Capture the cell that displays the provided text and extract its [x, y] central coordinate. 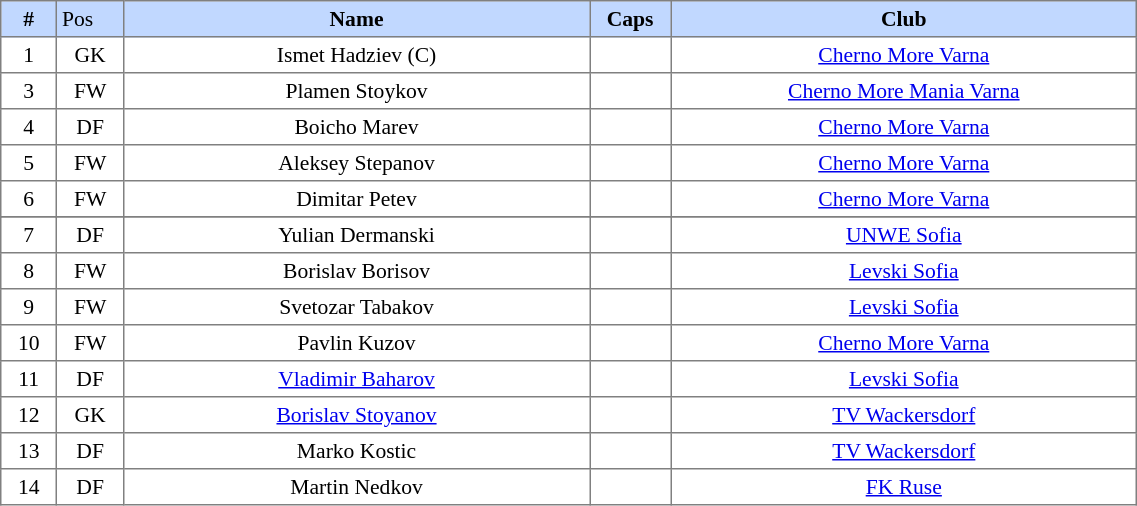
6 [29, 199]
Cherno More Mania Varna [904, 91]
7 [29, 235]
10 [29, 343]
Borislav Stoyanov [356, 415]
Pavlin Kuzov [356, 343]
Vladimir Baharov [356, 379]
Boicho Marev [356, 127]
Svetozar Tabakov [356, 307]
UNWE Sofia [904, 235]
Plamen Stoykov [356, 91]
# [29, 19]
11 [29, 379]
14 [29, 487]
9 [29, 307]
Dimitar Petev [356, 199]
Aleksey Stepanov [356, 163]
4 [29, 127]
Borislav Borisov [356, 271]
Name [356, 19]
Yulian Dermanski [356, 235]
Pos [90, 19]
12 [29, 415]
3 [29, 91]
Martin Nedkov [356, 487]
1 [29, 55]
FK Ruse [904, 487]
Ismet Hadziev (C) [356, 55]
5 [29, 163]
Club [904, 19]
13 [29, 451]
Marko Kostic [356, 451]
8 [29, 271]
Caps [630, 19]
